Extract the [x, y] coordinate from the center of the cell holding the provided text.  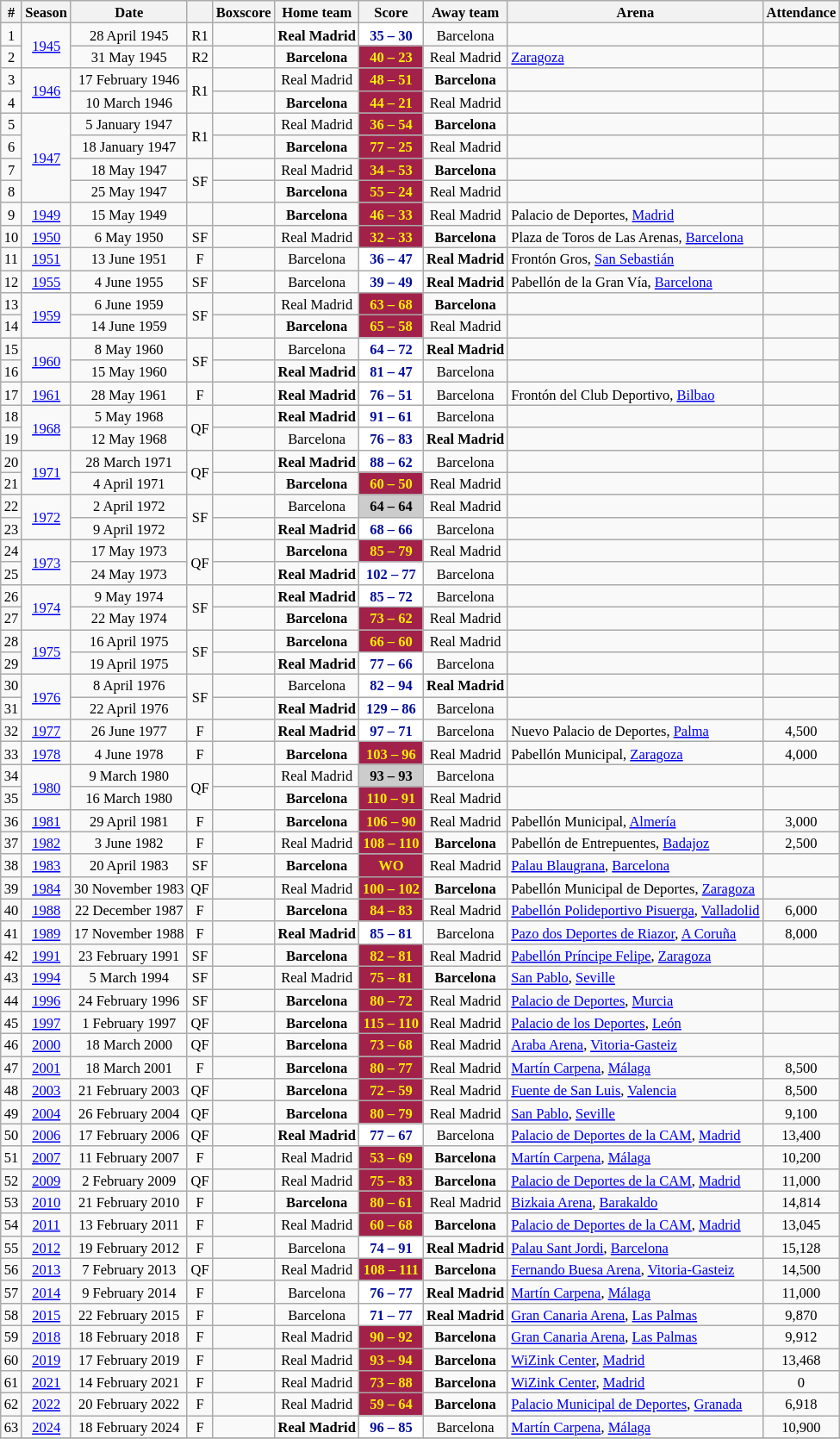
5 [12, 124]
18 May 1947 [129, 169]
23 February 1991 [129, 955]
6 June 1959 [129, 304]
22 May 1974 [129, 618]
9,100 [801, 1112]
Pabellón de Entrepuentes, Badajoz [635, 843]
28 April 1945 [129, 34]
91 – 61 [391, 416]
2 February 2009 [129, 1180]
58 [12, 1314]
18 January 1947 [129, 146]
1991 [47, 955]
Plaza de Toros de Las Arenas, Barcelona [635, 236]
115 – 110 [391, 1023]
18 February 2018 [129, 1336]
4,500 [801, 731]
Pabellón Municipal, Zaragoza [635, 753]
93 – 94 [391, 1359]
85 – 79 [391, 551]
2 April 1972 [129, 506]
Bizkaia Arena, Barakaldo [635, 1202]
Palau Blaugrana, Barcelona [635, 865]
Pazo dos Deportes de Riazor, A Coruña [635, 932]
88 – 62 [391, 461]
35 – 30 [391, 34]
63 – 68 [391, 304]
9,912 [801, 1336]
Date [129, 12]
62 [12, 1405]
24 May 1973 [129, 573]
Palacio Municipal de Deportes, Granada [635, 1405]
29 April 1981 [129, 820]
10,900 [801, 1427]
80 – 77 [391, 1068]
6,000 [801, 910]
24 [12, 551]
1951 [47, 259]
1955 [47, 282]
3 [12, 79]
R2 [200, 57]
5 May 1968 [129, 416]
52 [12, 1180]
1989 [47, 932]
1983 [47, 865]
6 May 1950 [129, 236]
4 June 1955 [129, 282]
32 – 33 [391, 236]
30 [12, 686]
60 – 68 [391, 1224]
81 – 47 [391, 371]
2012 [47, 1247]
19 [12, 439]
64 – 64 [391, 506]
20 February 2022 [129, 1405]
76 – 77 [391, 1292]
Nuevo Palacio de Deportes, Palma [635, 731]
56 [12, 1269]
Fuente de San Luis, Valencia [635, 1090]
1959 [47, 315]
71 – 77 [391, 1314]
2004 [47, 1112]
13,468 [801, 1359]
1968 [47, 427]
38 [12, 865]
40 [12, 910]
20 April 1983 [129, 865]
51 [12, 1157]
60 [12, 1359]
55 – 24 [391, 191]
82 – 94 [391, 686]
41 [12, 932]
4 April 1971 [129, 483]
75 – 83 [391, 1180]
55 [12, 1247]
108 – 110 [391, 843]
2013 [47, 1269]
2015 [47, 1314]
1977 [47, 731]
100 – 102 [391, 888]
19 February 2012 [129, 1247]
18 March 2000 [129, 1045]
2000 [47, 1045]
Pabellón Municipal, Almería [635, 820]
54 [12, 1224]
77 – 67 [391, 1135]
80 – 61 [391, 1202]
14 June 1959 [129, 327]
12 May 1968 [129, 439]
33 [12, 753]
17 [12, 394]
3 June 1982 [129, 843]
1950 [47, 236]
2019 [47, 1359]
Pabellón Polideportivo Pisuerga, Valladolid [635, 910]
Frontón Gros, San Sebastián [635, 259]
2007 [47, 1157]
48 [12, 1090]
4 June 1978 [129, 753]
# [12, 12]
Away team [465, 12]
2003 [47, 1090]
15 [12, 349]
34 [12, 776]
Palacio de los Deportes, León [635, 1023]
0 [801, 1382]
14 February 2021 [129, 1382]
129 – 86 [391, 708]
21 [12, 483]
34 – 53 [391, 169]
73 – 62 [391, 618]
2006 [47, 1135]
Season [47, 12]
1 February 1997 [129, 1023]
Frontón del Club Deportivo, Bilbao [635, 394]
31 May 1945 [129, 57]
46 – 33 [391, 214]
36 – 54 [391, 124]
106 – 90 [391, 820]
Home team [317, 12]
74 – 91 [391, 1247]
65 – 58 [391, 327]
14,814 [801, 1202]
13 June 1951 [129, 259]
97 – 71 [391, 731]
9,870 [801, 1314]
61 [12, 1382]
1994 [47, 977]
85 – 72 [391, 595]
9 April 1972 [129, 528]
1949 [47, 214]
22 December 1987 [129, 910]
Attendance [801, 12]
90 – 92 [391, 1336]
60 – 50 [391, 483]
32 [12, 731]
37 [12, 843]
15,128 [801, 1247]
22 [12, 506]
28 May 1961 [129, 394]
103 – 96 [391, 753]
85 – 81 [391, 932]
2001 [47, 1068]
17 May 1973 [129, 551]
8 April 1976 [129, 686]
9 [12, 214]
14,500 [801, 1269]
1961 [47, 394]
21 February 2003 [129, 1090]
Pabellón Príncipe Felipe, Zaragoza [635, 955]
10 March 1946 [129, 102]
26 [12, 595]
17 November 1988 [129, 932]
5 March 1994 [129, 977]
Score [391, 12]
40 – 23 [391, 57]
66 – 60 [391, 640]
9 March 1980 [129, 776]
96 – 85 [391, 1427]
59 [12, 1336]
17 February 2019 [129, 1359]
47 [12, 1068]
Palau Sant Jordi, Barcelona [635, 1247]
1960 [47, 360]
2014 [47, 1292]
23 [12, 528]
2018 [47, 1336]
1975 [47, 651]
22 April 1976 [129, 708]
16 [12, 371]
2010 [47, 1202]
39 – 49 [391, 282]
53 [12, 1202]
42 [12, 955]
77 – 66 [391, 663]
1978 [47, 753]
10 [12, 236]
73 – 88 [391, 1382]
1996 [47, 1000]
31 [12, 708]
10,200 [801, 1157]
28 March 1971 [129, 461]
Fernando Buesa Arena, Vitoria-Gasteiz [635, 1269]
18 [12, 416]
Palacio de Deportes, Madrid [635, 214]
76 – 51 [391, 394]
Boxscore [244, 12]
44 – 21 [391, 102]
8 May 1960 [129, 349]
1974 [47, 607]
18 March 2001 [129, 1068]
29 [12, 663]
49 [12, 1112]
25 [12, 573]
57 [12, 1292]
43 [12, 977]
15 May 1949 [129, 214]
50 [12, 1135]
110 – 91 [391, 798]
7 [12, 169]
2022 [47, 1405]
17 February 2006 [129, 1135]
84 – 83 [391, 910]
64 – 72 [391, 349]
1947 [47, 158]
36 [12, 820]
9 February 2014 [129, 1292]
48 – 51 [391, 79]
80 – 72 [391, 1000]
Zaragoza [635, 57]
82 – 81 [391, 955]
2,500 [801, 843]
59 – 64 [391, 1405]
1973 [47, 562]
26 June 1977 [129, 731]
Pabellón de la Gran Vía, Barcelona [635, 282]
6,918 [801, 1405]
15 May 1960 [129, 371]
11 February 2007 [129, 1157]
3,000 [801, 820]
77 – 25 [391, 146]
18 February 2024 [129, 1427]
1981 [47, 820]
Arena [635, 12]
1972 [47, 517]
27 [12, 618]
68 – 66 [391, 528]
30 November 1983 [129, 888]
19 April 1975 [129, 663]
Araba Arena, Vitoria-Gasteiz [635, 1045]
20 [12, 461]
35 [12, 798]
72 – 59 [391, 1090]
11 [12, 259]
73 – 68 [391, 1045]
1971 [47, 472]
16 April 1975 [129, 640]
2024 [47, 1427]
9 May 1974 [129, 595]
21 February 2010 [129, 1202]
1988 [47, 910]
36 – 47 [391, 259]
24 February 1996 [129, 1000]
Pabellón Municipal de Deportes, Zaragoza [635, 888]
22 February 2015 [129, 1314]
13 February 2011 [129, 1224]
13,045 [801, 1224]
80 – 79 [391, 1112]
7 February 2013 [129, 1269]
1976 [47, 697]
25 May 1947 [129, 191]
12 [12, 282]
53 – 69 [391, 1157]
93 – 93 [391, 776]
1946 [47, 90]
45 [12, 1023]
8 [12, 191]
1980 [47, 787]
26 February 2004 [129, 1112]
Palacio de Deportes, Murcia [635, 1000]
13 [12, 304]
44 [12, 1000]
8,000 [801, 932]
4 [12, 102]
17 February 1946 [129, 79]
2 [12, 57]
4,000 [801, 753]
75 – 81 [391, 977]
1982 [47, 843]
1945 [47, 46]
1997 [47, 1023]
102 – 77 [391, 573]
2021 [47, 1382]
14 [12, 327]
2009 [47, 1180]
WO [391, 865]
39 [12, 888]
5 January 1947 [129, 124]
28 [12, 640]
63 [12, 1427]
1984 [47, 888]
76 – 83 [391, 439]
1 [12, 34]
6 [12, 146]
2011 [47, 1224]
46 [12, 1045]
13,400 [801, 1135]
108 – 111 [391, 1269]
16 March 1980 [129, 798]
